Detect which cell encompasses the target text, then output its [X, Y] center coordinate. 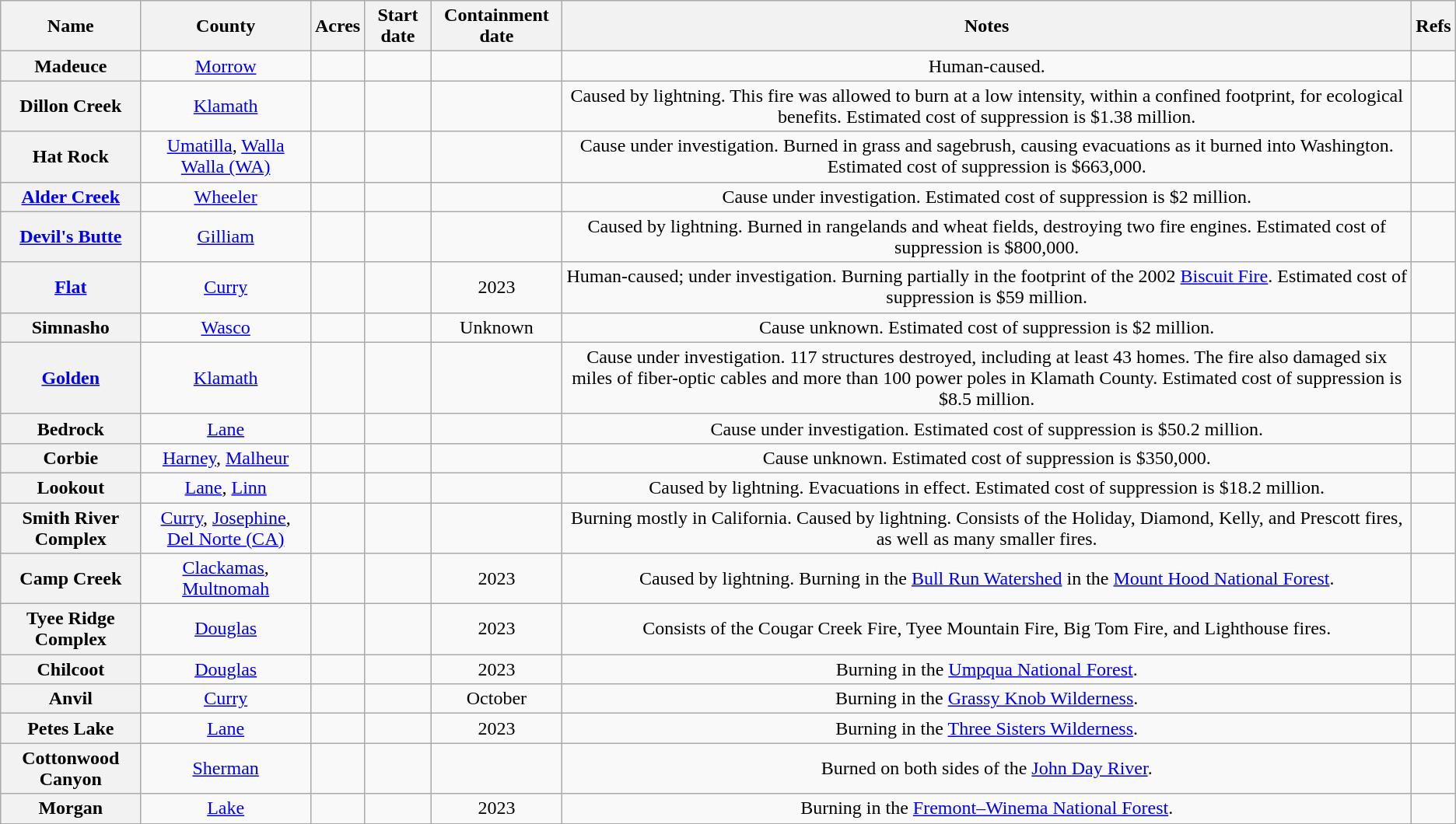
County [226, 26]
Smith River Complex [71, 527]
October [496, 699]
Refs [1433, 26]
Flat [71, 288]
Cause unknown. Estimated cost of suppression is $350,000. [987, 458]
Notes [987, 26]
Human-caused. [987, 66]
Human-caused; under investigation. Burning partially in the footprint of the 2002 Biscuit Fire. Estimated cost of suppression is $59 million. [987, 288]
Gilliam [226, 236]
Consists of the Cougar Creek Fire, Tyee Mountain Fire, Big Tom Fire, and Lighthouse fires. [987, 630]
Hat Rock [71, 157]
Caused by lightning. Burned in rangelands and wheat fields, destroying two fire engines. Estimated cost of suppression is $800,000. [987, 236]
Sherman [226, 768]
Tyee Ridge Complex [71, 630]
Curry, Josephine, Del Norte (CA) [226, 527]
Bedrock [71, 428]
Wasco [226, 327]
Burning mostly in California. Caused by lightning. Consists of the Holiday, Diamond, Kelly, and Prescott fires, as well as many smaller fires. [987, 527]
Chilcoot [71, 669]
Clackamas, Multnomah [226, 578]
Caused by lightning. Burning in the Bull Run Watershed in the Mount Hood National Forest. [987, 578]
Cause under investigation. Estimated cost of suppression is $50.2 million. [987, 428]
Burning in the Three Sisters Wilderness. [987, 728]
Golden [71, 378]
Umatilla, Walla Walla (WA) [226, 157]
Harney, Malheur [226, 458]
Alder Creek [71, 197]
Cause unknown. Estimated cost of suppression is $2 million. [987, 327]
Petes Lake [71, 728]
Containment date [496, 26]
Cottonwood Canyon [71, 768]
Cause under investigation. Estimated cost of suppression is $2 million. [987, 197]
Unknown [496, 327]
Lane, Linn [226, 487]
Madeuce [71, 66]
Anvil [71, 699]
Acres [338, 26]
Simnasho [71, 327]
Corbie [71, 458]
Dillon Creek [71, 106]
Caused by lightning. Evacuations in effect. Estimated cost of suppression is $18.2 million. [987, 487]
Start date [398, 26]
Lookout [71, 487]
Morgan [71, 808]
Burning in the Fremont–Winema National Forest. [987, 808]
Lake [226, 808]
Burning in the Umpqua National Forest. [987, 669]
Burning in the Grassy Knob Wilderness. [987, 699]
Name [71, 26]
Morrow [226, 66]
Devil's Butte [71, 236]
Wheeler [226, 197]
Camp Creek [71, 578]
Burned on both sides of the John Day River. [987, 768]
